Scan for the cell matching the given text and deliver its (X, Y) coordinate at center. 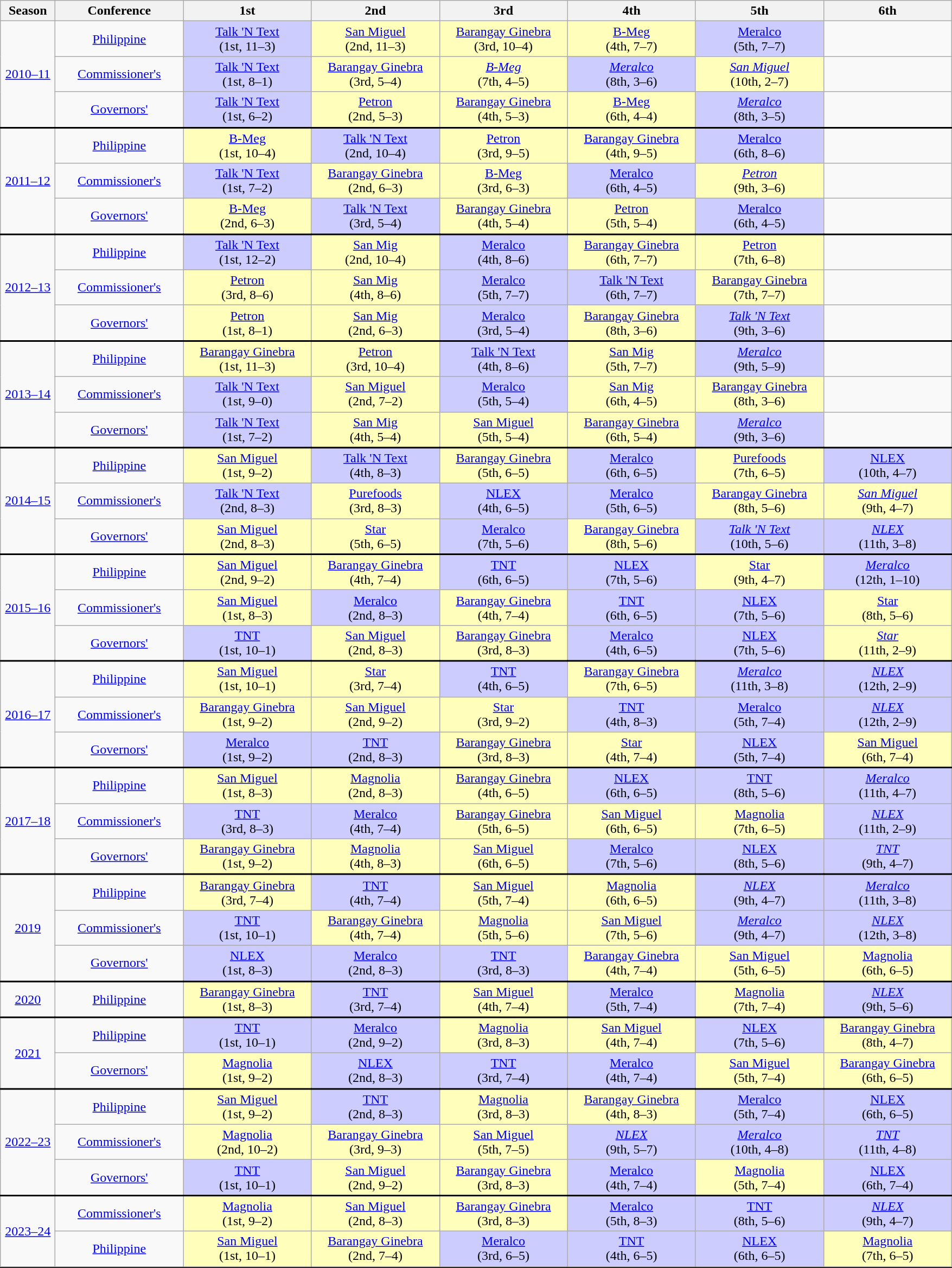
NLEX (9th, 5–7) (631, 1142)
2012–13 (28, 288)
Barangay Ginebra (8th, 4–7) (887, 1035)
Star (4th, 7–4) (631, 750)
Talk 'N Text (2nd, 10–4) (375, 145)
Meralco (2nd, 9–2) (375, 1035)
2020 (28, 999)
San Mig (2nd, 6–3) (375, 323)
1st (247, 11)
Petron (7th, 6–8) (759, 252)
Barangay Ginebra (4th, 5–4) (503, 216)
NLEX (1st, 8–3) (247, 963)
Barangay Ginebra (4th, 6–5) (503, 786)
San Mig (5th, 7–7) (631, 359)
Meralco (3rd, 6–5) (503, 1249)
Talk 'N Text (9th, 3–6) (759, 323)
Barangay Ginebra (6th, 6–5) (887, 1071)
2015–16 (28, 608)
Petron (3rd, 9–5) (503, 145)
Star (9th, 4–7) (759, 572)
San Miguel (2nd, 7–2) (375, 394)
Barangay Ginebra (3rd, 7–4) (247, 893)
San Miguel (5th, 6–5) (759, 963)
3rd (503, 11)
Meralco (1st, 9–2) (247, 750)
Talk 'N Text (1st, 11–3) (247, 39)
Barangay Ginebra (1st, 8–3) (247, 999)
Star (11th, 2–9) (887, 643)
2011–12 (28, 181)
Talk 'N Text (6th, 7–7) (631, 288)
TNT (9th, 4–7) (887, 857)
Petron (3rd, 10–4) (375, 359)
NLEX (6th, 7–4) (887, 1177)
Meralco (3rd, 5–4) (503, 323)
San Miguel (10th, 2–7) (759, 74)
San Miguel (5th, 5–4) (503, 430)
B-Meg (7th, 4–5) (503, 74)
B-Meg (1st, 10–4) (247, 145)
Barangay Ginebra (3rd, 9–3) (375, 1142)
NLEX (8th, 5–6) (759, 857)
Petron (5th, 5–4) (631, 216)
Barangay Ginebra (2nd, 6–3) (375, 181)
NLEX (11th, 2–9) (887, 821)
Purefoods (7th, 6–5) (759, 466)
Barangay Ginebra (3rd, 5–4) (375, 74)
Barangay Ginebra (7th, 7–7) (759, 288)
Star (8th, 5–6) (887, 608)
Meralco (5th, 6–5) (631, 501)
Meralco (9th, 5–9) (759, 359)
Magnolia (2nd, 10–2) (247, 1142)
NLEX (11th, 3–8) (887, 537)
NLEX (10th, 4–7) (887, 466)
San Mig (2nd, 10–4) (375, 252)
Star (3rd, 7–4) (375, 679)
2nd (375, 11)
TNT (4th, 8–3) (631, 714)
Season (28, 11)
Talk 'N Text (3rd, 5–4) (375, 216)
Barangay Ginebra (7th, 6–5) (631, 679)
Barangay Ginebra (6th, 7–7) (631, 252)
Talk 'N Text (10th, 5–6) (759, 537)
San Miguel (2nd, 11–3) (375, 39)
2014–15 (28, 501)
2010–11 (28, 74)
Barangay Ginebra (4th, 9–5) (631, 145)
Magnolia (5th, 5–6) (503, 928)
Talk 'N Text (1st, 6–2) (247, 110)
NLEX (9th, 5–6) (887, 999)
2016–17 (28, 714)
Star (3rd, 9–2) (503, 714)
2023–24 (28, 1231)
Petron (3rd, 8–6) (247, 288)
Meralco (8th, 3–6) (631, 74)
TNT (11th, 4–8) (887, 1142)
5th (759, 11)
Meralco (6th, 6–5) (631, 466)
Meralco (5th, 8–3) (631, 1213)
Barangay Ginebra (1st, 11–3) (247, 359)
San Miguel (5th, 7–5) (503, 1142)
Petron (2nd, 5–3) (375, 110)
Barangay Ginebra (2nd, 7–4) (375, 1249)
Meralco (11th, 4–7) (887, 786)
Meralco (10th, 4–8) (759, 1142)
NLEX (12th, 3–8) (887, 928)
Barangay Ginebra (3rd, 10–4) (503, 39)
TNT (4th, 7–4) (375, 893)
Petron (9th, 3–6) (759, 181)
NLEX (5th, 7–4) (759, 750)
Barangay Ginebra (4th, 8–3) (631, 1106)
Magnolia (7th, 7–4) (759, 999)
Talk 'N Text (1st, 9–0) (247, 394)
2019 (28, 928)
Barangay Ginebra (4th, 5–3) (503, 110)
Meralco (5th, 5–4) (503, 394)
Talk 'N Text (2nd, 8–3) (247, 501)
Magnolia (4th, 8–3) (375, 857)
Talk 'N Text (4th, 8–6) (503, 359)
Meralco (9th, 4–7) (759, 928)
Magnolia (5th, 7–4) (759, 1177)
B-Meg (3rd, 6–3) (503, 181)
Magnolia (2nd, 8–3) (375, 786)
2013–14 (28, 394)
NLEX (2nd, 8–3) (375, 1071)
2017–18 (28, 821)
San Mig (4th, 5–4) (375, 430)
Meralco (9th, 3–6) (759, 430)
Meralco (12th, 1–10) (887, 572)
San Miguel (7th, 5–6) (631, 928)
Talk 'N Text (1st, 8–1) (247, 74)
4th (631, 11)
B-Meg (6th, 4–4) (631, 110)
Conference (119, 11)
San Mig (6th, 4–5) (631, 394)
San Mig (4th, 8–6) (375, 288)
San Miguel (6th, 7–4) (887, 750)
Talk 'N Text (1st, 12–2) (247, 252)
Meralco (8th, 3–5) (759, 110)
NLEX (4th, 6–5) (503, 501)
Meralco (4th, 6–5) (631, 643)
B-Meg (4th, 7–7) (631, 39)
Barangay Ginebra (6th, 5–4) (631, 430)
B-Meg (2nd, 6–3) (247, 216)
Petron (1st, 8–1) (247, 323)
Meralco (4th, 8–6) (503, 252)
2021 (28, 1053)
2022–23 (28, 1142)
Meralco (6th, 8–6) (759, 145)
San Miguel (9th, 4–7) (887, 501)
Purefoods (3rd, 8–3) (375, 501)
6th (887, 11)
Star (5th, 6–5) (375, 537)
Talk 'N Text (4th, 8–3) (375, 466)
